Search for the cell housing the specified text and yield its (X, Y) center coordinate. 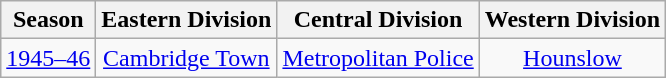
Season (48, 20)
Cambridge Town (186, 58)
Hounslow (572, 58)
Western Division (572, 20)
Metropolitan Police (378, 58)
Central Division (378, 20)
1945–46 (48, 58)
Eastern Division (186, 20)
